Return the [x, y] coordinate for the center point of the cell that contains the specified text.  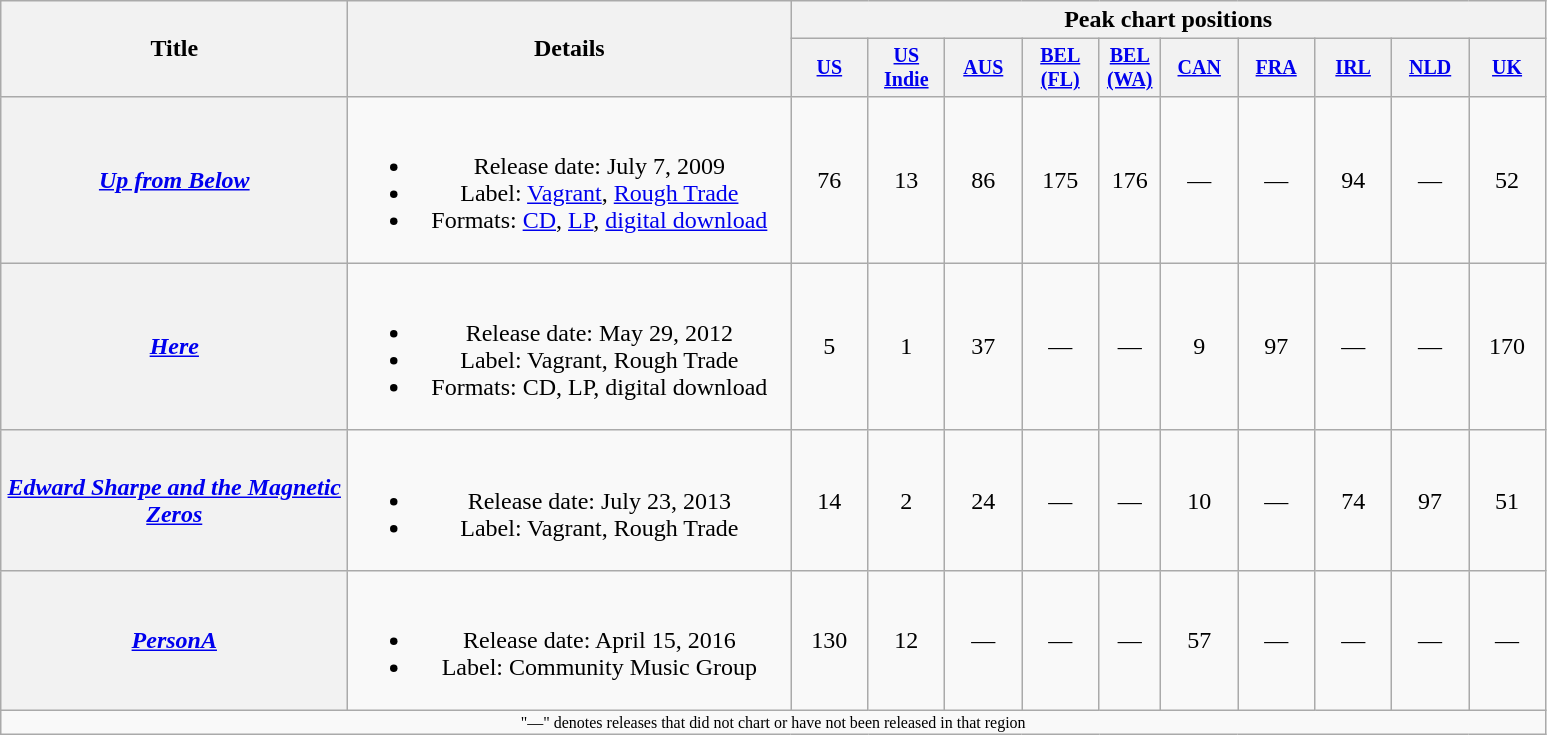
BEL(WA) [1130, 68]
IRL [1354, 68]
130 [830, 640]
24 [984, 500]
Release date: July 7, 2009Label: Vagrant, Rough TradeFormats: CD, LP, digital download [570, 180]
AUS [984, 68]
94 [1354, 180]
52 [1508, 180]
Up from Below [174, 180]
Details [570, 49]
176 [1130, 180]
Here [174, 346]
PersonA [174, 640]
175 [1060, 180]
12 [906, 640]
1 [906, 346]
14 [830, 500]
37 [984, 346]
"—" denotes releases that did not chart or have not been released in that region [774, 723]
86 [984, 180]
CAN [1200, 68]
USIndie [906, 68]
Edward Sharpe and the Magnetic Zeros [174, 500]
NLD [1430, 68]
BEL(FL) [1060, 68]
74 [1354, 500]
US [830, 68]
Title [174, 49]
57 [1200, 640]
5 [830, 346]
51 [1508, 500]
Release date: April 15, 2016Label: Community Music Group [570, 640]
UK [1508, 68]
Release date: July 23, 2013Label: Vagrant, Rough Trade [570, 500]
2 [906, 500]
10 [1200, 500]
Release date: May 29, 2012Label: Vagrant, Rough TradeFormats: CD, LP, digital download [570, 346]
76 [830, 180]
13 [906, 180]
Peak chart positions [1168, 20]
FRA [1276, 68]
170 [1508, 346]
9 [1200, 346]
